Output the (x, y) coordinate of the center of the cell containing the given text.  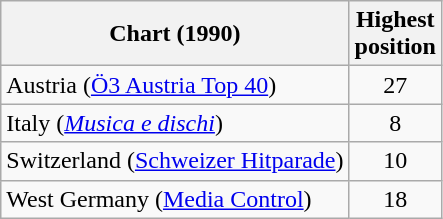
10 (395, 161)
Chart (1990) (175, 34)
Austria (Ö3 Austria Top 40) (175, 85)
Highestposition (395, 34)
18 (395, 199)
27 (395, 85)
8 (395, 123)
West Germany (Media Control) (175, 199)
Switzerland (Schweizer Hitparade) (175, 161)
Italy (Musica e dischi) (175, 123)
